Determine the [X, Y] coordinate at the center of the cell enclosing the given text.  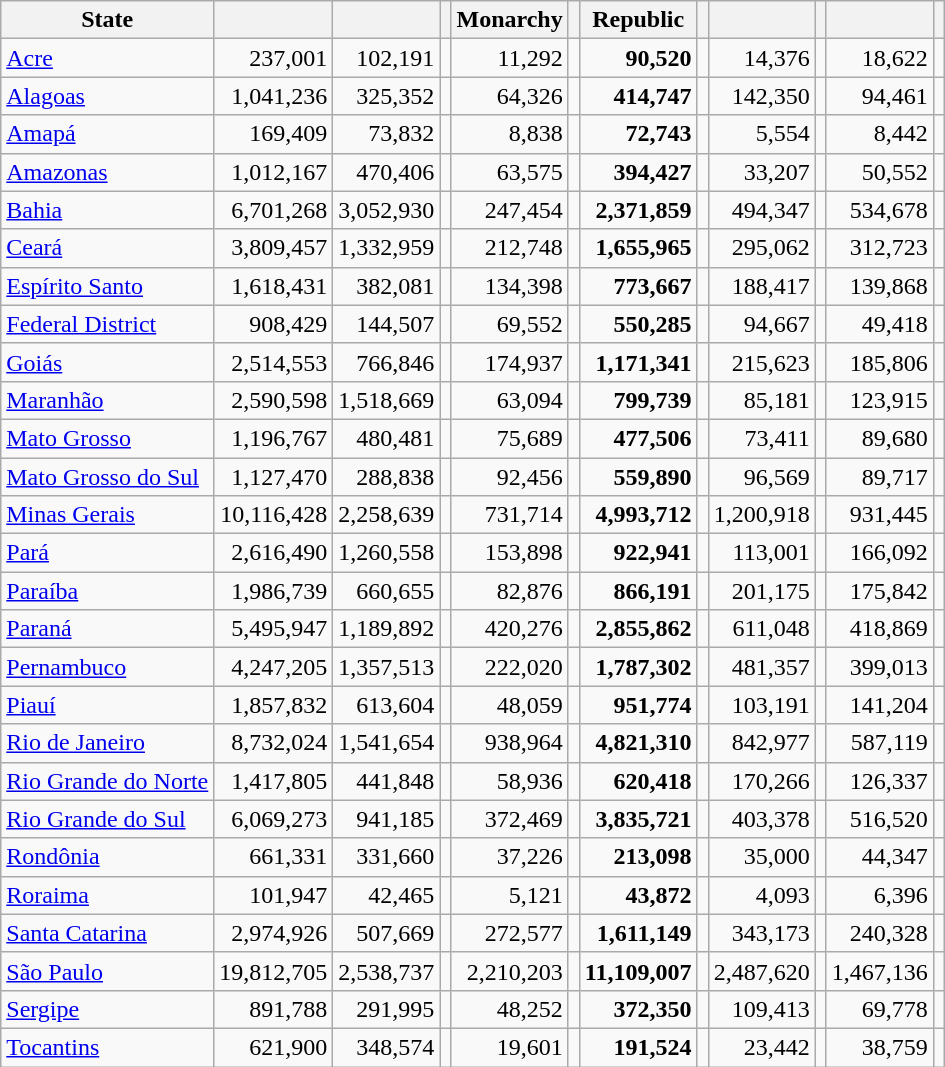
103,191 [762, 705]
Pernambuco [108, 667]
272,577 [510, 933]
101,947 [274, 895]
620,418 [638, 781]
201,175 [762, 591]
23,442 [762, 1047]
92,456 [510, 477]
394,427 [638, 172]
477,506 [638, 438]
773,667 [638, 286]
Pará [108, 553]
1,260,558 [386, 553]
2,487,620 [762, 971]
Santa Catarina [108, 933]
Mato Grosso [108, 438]
312,723 [880, 248]
2,616,490 [274, 553]
1,618,431 [274, 286]
Rio Grande do Sul [108, 819]
534,678 [880, 210]
11,109,007 [638, 971]
90,520 [638, 58]
295,062 [762, 248]
1,518,669 [386, 400]
212,748 [510, 248]
222,020 [510, 667]
470,406 [386, 172]
1,417,805 [274, 781]
175,842 [880, 591]
507,669 [386, 933]
69,552 [510, 324]
2,974,926 [274, 933]
Rondônia [108, 857]
169,409 [274, 134]
Republic [638, 20]
43,872 [638, 895]
941,185 [386, 819]
142,350 [762, 96]
2,538,737 [386, 971]
661,331 [274, 857]
123,915 [880, 400]
6,396 [880, 895]
33,207 [762, 172]
8,442 [880, 134]
94,667 [762, 324]
63,094 [510, 400]
613,604 [386, 705]
1,655,965 [638, 248]
Federal District [108, 324]
1,332,959 [386, 248]
144,507 [386, 324]
Rio Grande do Norte [108, 781]
São Paulo [108, 971]
731,714 [510, 515]
418,869 [880, 629]
611,048 [762, 629]
19,601 [510, 1047]
174,937 [510, 362]
Roraima [108, 895]
Acre [108, 58]
842,977 [762, 743]
766,846 [386, 362]
126,337 [880, 781]
48,252 [510, 1009]
1,127,470 [274, 477]
14,376 [762, 58]
587,119 [880, 743]
139,868 [880, 286]
1,357,513 [386, 667]
73,411 [762, 438]
49,418 [880, 324]
1,787,302 [638, 667]
166,092 [880, 553]
Paraíba [108, 591]
State [108, 20]
Paraná [108, 629]
185,806 [880, 362]
50,552 [880, 172]
35,000 [762, 857]
4,993,712 [638, 515]
372,469 [510, 819]
931,445 [880, 515]
399,013 [880, 667]
414,747 [638, 96]
109,413 [762, 1009]
1,012,167 [274, 172]
2,258,639 [386, 515]
64,326 [510, 96]
5,554 [762, 134]
3,052,930 [386, 210]
Amapá [108, 134]
1,857,832 [274, 705]
Goiás [108, 362]
4,821,310 [638, 743]
494,347 [762, 210]
938,964 [510, 743]
Ceará [108, 248]
247,454 [510, 210]
951,774 [638, 705]
113,001 [762, 553]
4,247,205 [274, 667]
75,689 [510, 438]
72,743 [638, 134]
37,226 [510, 857]
5,121 [510, 895]
325,352 [386, 96]
481,357 [762, 667]
153,898 [510, 553]
Alagoas [108, 96]
908,429 [274, 324]
420,276 [510, 629]
Amazonas [108, 172]
44,347 [880, 857]
1,611,149 [638, 933]
89,717 [880, 477]
240,328 [880, 933]
Minas Gerais [108, 515]
63,575 [510, 172]
2,371,859 [638, 210]
291,995 [386, 1009]
891,788 [274, 1009]
85,181 [762, 400]
170,266 [762, 781]
Sergipe [108, 1009]
18,622 [880, 58]
660,655 [386, 591]
Piauí [108, 705]
1,041,236 [274, 96]
866,191 [638, 591]
2,210,203 [510, 971]
8,838 [510, 134]
480,481 [386, 438]
922,941 [638, 553]
Espírito Santo [108, 286]
559,890 [638, 477]
516,520 [880, 819]
343,173 [762, 933]
Monarchy [510, 20]
42,465 [386, 895]
1,541,654 [386, 743]
1,467,136 [880, 971]
1,171,341 [638, 362]
2,590,598 [274, 400]
237,001 [274, 58]
382,081 [386, 286]
1,986,739 [274, 591]
141,204 [880, 705]
Bahia [108, 210]
191,524 [638, 1047]
621,900 [274, 1047]
1,189,892 [386, 629]
10,116,428 [274, 515]
134,398 [510, 286]
215,623 [762, 362]
6,069,273 [274, 819]
102,191 [386, 58]
1,196,767 [274, 438]
213,098 [638, 857]
94,461 [880, 96]
403,378 [762, 819]
96,569 [762, 477]
3,835,721 [638, 819]
1,200,918 [762, 515]
550,285 [638, 324]
799,739 [638, 400]
5,495,947 [274, 629]
Rio de Janeiro [108, 743]
19,812,705 [274, 971]
58,936 [510, 781]
2,855,862 [638, 629]
69,778 [880, 1009]
48,059 [510, 705]
188,417 [762, 286]
441,848 [386, 781]
89,680 [880, 438]
372,350 [638, 1009]
Tocantins [108, 1047]
348,574 [386, 1047]
38,759 [880, 1047]
4,093 [762, 895]
288,838 [386, 477]
3,809,457 [274, 248]
73,832 [386, 134]
8,732,024 [274, 743]
82,876 [510, 591]
Maranhão [108, 400]
Mato Grosso do Sul [108, 477]
331,660 [386, 857]
6,701,268 [274, 210]
11,292 [510, 58]
2,514,553 [274, 362]
